Return [x, y] of the center of cell containing provided text 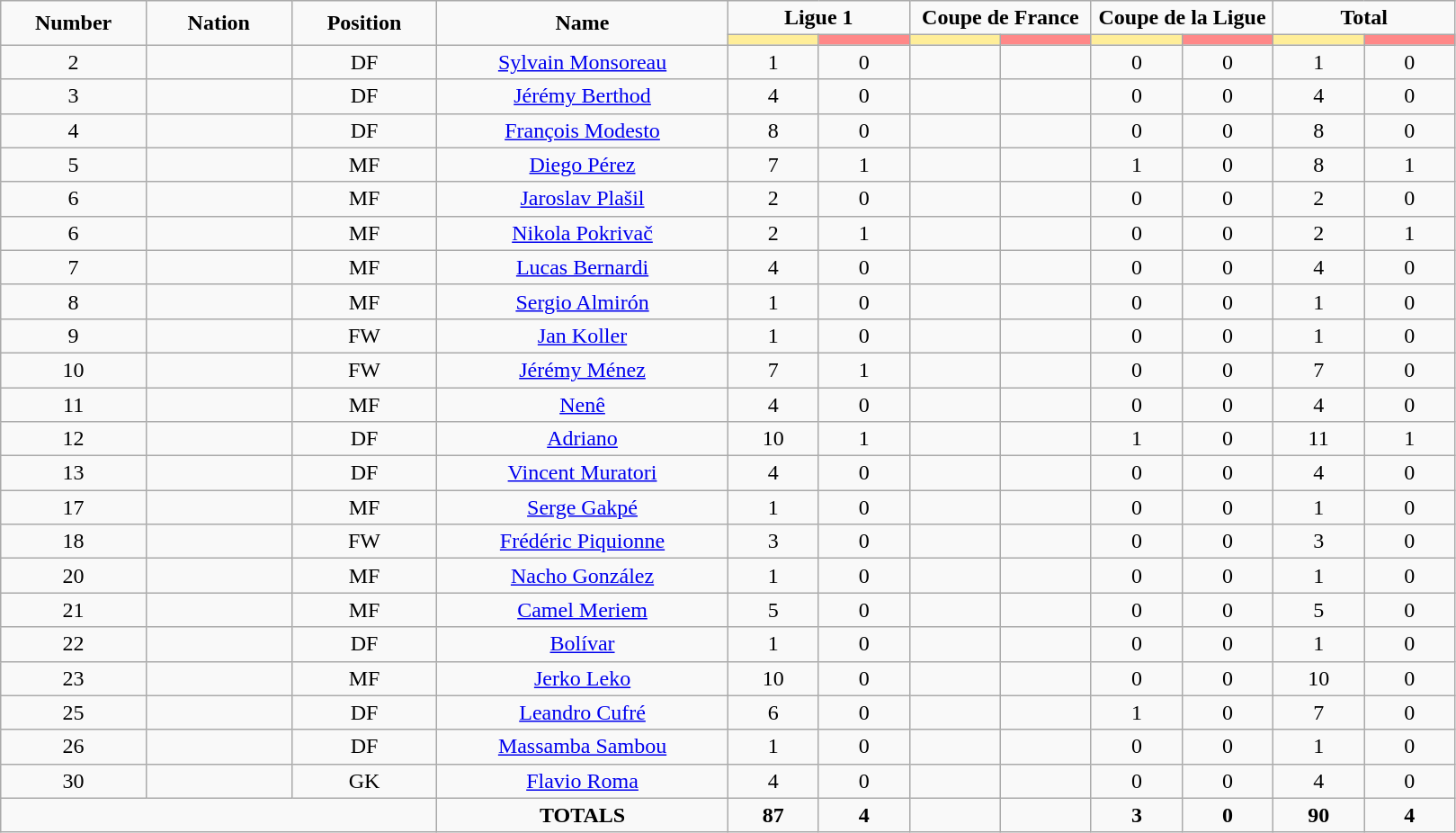
Ligue 1 [818, 18]
87 [773, 815]
Lucas Bernardi [583, 267]
17 [74, 507]
21 [74, 610]
Number [74, 23]
Diego Pérez [583, 165]
Leandro Cufré [583, 712]
90 [1318, 815]
Flavio Roma [583, 781]
22 [74, 644]
25 [74, 712]
Nacho González [583, 576]
Sergio Almirón [583, 301]
13 [74, 473]
23 [74, 678]
Bolívar [583, 644]
Jan Koller [583, 336]
Nation [219, 23]
Frédéric Piquionne [583, 542]
Sylvain Monsoreau [583, 62]
Total [1364, 18]
Jerko Leko [583, 678]
Jérémy Berthod [583, 96]
GK [364, 781]
Camel Meriem [583, 610]
Name [583, 23]
Jérémy Ménez [583, 370]
Nikola Pokrivač [583, 233]
20 [74, 576]
30 [74, 781]
Adriano [583, 439]
François Modesto [583, 130]
Coupe de France [1000, 18]
Position [364, 23]
Serge Gakpé [583, 507]
18 [74, 542]
9 [74, 336]
Massamba Sambou [583, 747]
12 [74, 439]
Jaroslav Plašil [583, 199]
26 [74, 747]
Coupe de la Ligue [1182, 18]
TOTALS [583, 815]
Vincent Muratori [583, 473]
Nenê [583, 404]
